Determine the (X, Y) coordinate at the center of the cell enclosing the given text.  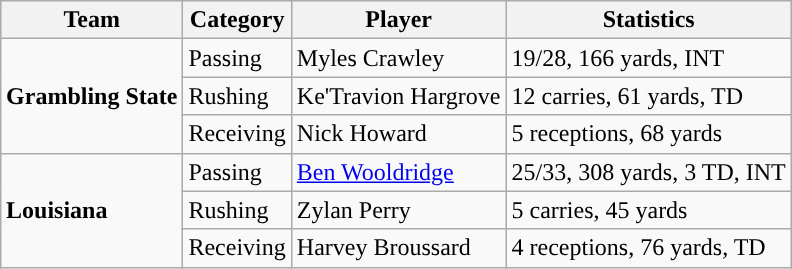
Harvey Broussard (398, 248)
5 receptions, 68 yards (648, 134)
Statistics (648, 20)
Zylan Perry (398, 210)
4 receptions, 76 yards, TD (648, 248)
Myles Crawley (398, 58)
12 carries, 61 yards, TD (648, 96)
Ke'Travion Hargrove (398, 96)
19/28, 166 yards, INT (648, 58)
Nick Howard (398, 134)
25/33, 308 yards, 3 TD, INT (648, 172)
Category (237, 20)
Team (92, 20)
Grambling State (92, 96)
Player (398, 20)
Ben Wooldridge (398, 172)
5 carries, 45 yards (648, 210)
Louisiana (92, 210)
